Detect which cell encompasses the target text, then output its [X, Y] center coordinate. 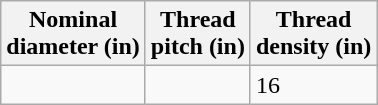
Nominal diameter (in) [74, 34]
Thread density (in) [313, 34]
Thread pitch (in) [198, 34]
16 [313, 85]
